Output the (x, y) coordinate of the center of the cell containing the given text.  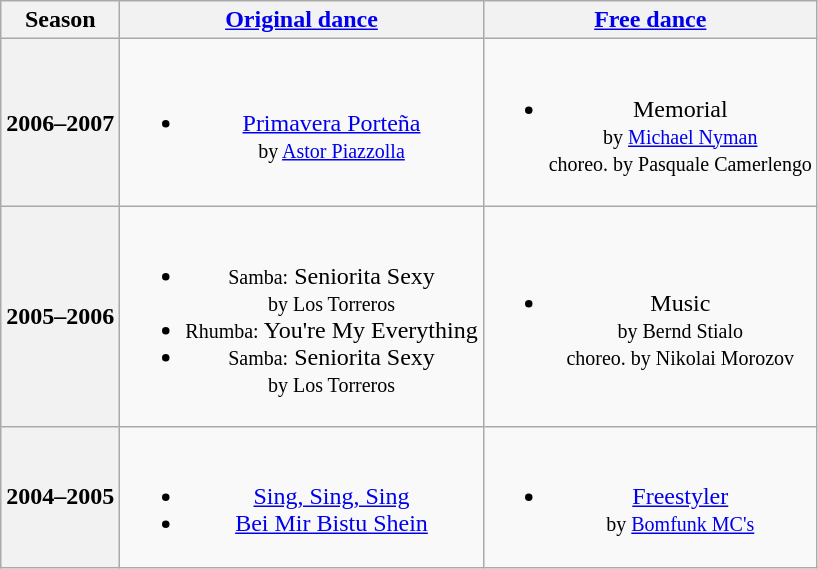
2004–2005 (60, 497)
Samba: Seniorita Sexy by Los Torreros Rhumba: You're My EverythingSamba: Seniorita Sexy by Los Torreros (302, 316)
Season (60, 20)
2005–2006 (60, 316)
Sing, Sing, SingBei Mir Bistu Shein (302, 497)
2006–2007 (60, 122)
Original dance (302, 20)
Free dance (650, 20)
Music by Bernd Stialo choreo. by Nikolai Morozov (650, 316)
Memorial by Michael Nyman choreo. by Pasquale Camerlengo (650, 122)
Freestyler by Bomfunk MC's (650, 497)
Primavera Porteña by Astor Piazzolla (302, 122)
